Provide the (x, y) coordinate of the cell's center where the given text is located.  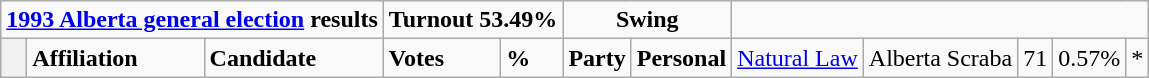
Candidate (294, 58)
Party (597, 58)
1993 Alberta general election results (192, 20)
Affiliation (116, 58)
Personal (681, 58)
Votes (442, 58)
0.57% (1090, 58)
Turnout 53.49% (473, 20)
Alberta Scraba (940, 58)
% (532, 58)
* (1138, 58)
Natural Law (798, 58)
Swing (648, 20)
71 (1036, 58)
